Search for the cell housing the specified text and yield its (x, y) center coordinate. 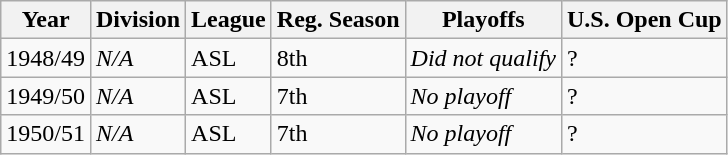
Playoffs (483, 20)
1949/50 (46, 96)
1948/49 (46, 58)
8th (338, 58)
Reg. Season (338, 20)
League (229, 20)
U.S. Open Cup (644, 20)
Division (138, 20)
1950/51 (46, 134)
Did not qualify (483, 58)
Year (46, 20)
